Scan for the cell matching the given text and deliver its (X, Y) coordinate at center. 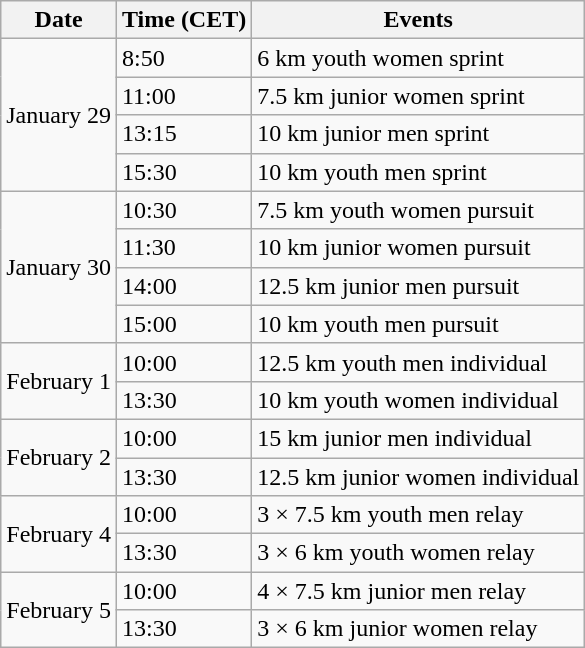
14:00 (184, 286)
3 × 6 km junior women relay (418, 629)
February 1 (59, 381)
11:30 (184, 248)
10:30 (184, 210)
3 × 7.5 km youth men relay (418, 515)
7.5 km youth women pursuit (418, 210)
11:00 (184, 96)
10 km junior men sprint (418, 134)
January 30 (59, 267)
7.5 km junior women sprint (418, 96)
January 29 (59, 115)
February 5 (59, 610)
Time (CET) (184, 20)
10 km junior women pursuit (418, 248)
15 km junior men individual (418, 438)
3 × 6 km youth women relay (418, 553)
10 km youth men sprint (418, 172)
10 km youth men pursuit (418, 324)
4 × 7.5 km junior men relay (418, 591)
Date (59, 20)
12.5 km youth men individual (418, 362)
February 4 (59, 534)
10 km youth women individual (418, 400)
6 km youth women sprint (418, 58)
15:30 (184, 172)
8:50 (184, 58)
13:15 (184, 134)
February 2 (59, 457)
Events (418, 20)
15:00 (184, 324)
12.5 km junior men pursuit (418, 286)
12.5 km junior women individual (418, 477)
